Provide the (x, y) coordinate of the cell's center where the given text is located.  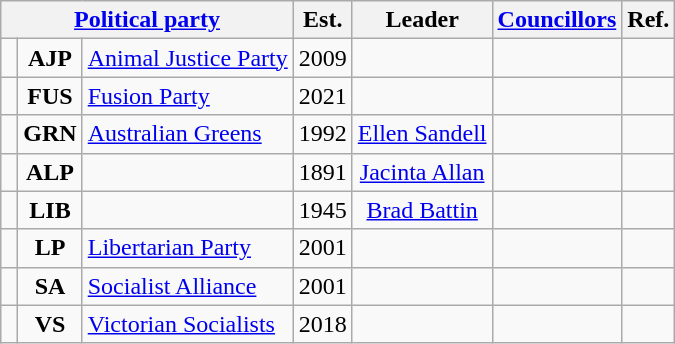
2021 (322, 96)
1992 (322, 134)
1945 (322, 210)
LP (50, 248)
FUS (50, 96)
Jacinta Allan (422, 172)
ALP (50, 172)
Victorian Socialists (188, 324)
2018 (322, 324)
Leader (422, 20)
Est. (322, 20)
Ref. (648, 20)
Animal Justice Party (188, 58)
Councillors (557, 20)
2009 (322, 58)
GRN (50, 134)
SA (50, 286)
Political party (147, 20)
1891 (322, 172)
Australian Greens (188, 134)
Ellen Sandell (422, 134)
VS (50, 324)
LIB (50, 210)
AJP (50, 58)
Socialist Alliance (188, 286)
Fusion Party (188, 96)
Brad Battin (422, 210)
Libertarian Party (188, 248)
